Output the (x, y) coordinate of the center of the cell containing the given text.  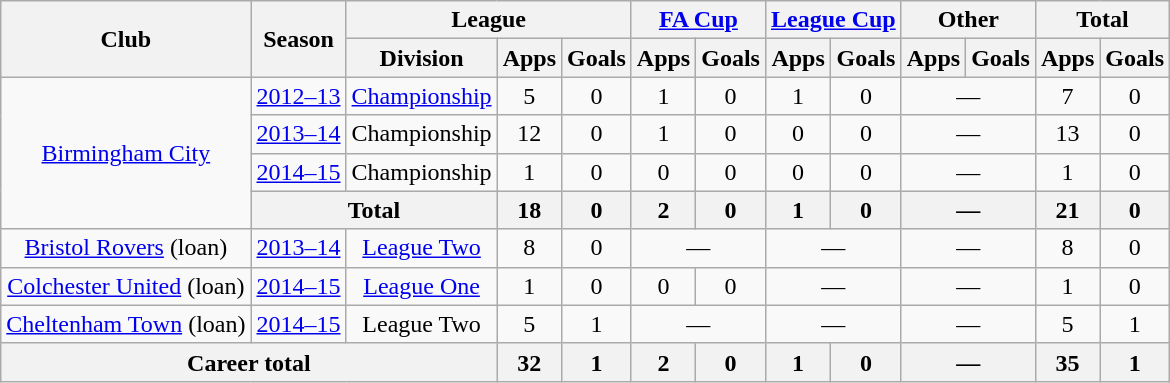
7 (1067, 96)
Career total (249, 362)
Colchester United (loan) (126, 286)
FA Cup (698, 20)
Season (298, 39)
League One (422, 286)
Cheltenham Town (loan) (126, 324)
League Cup (833, 20)
Bristol Rovers (loan) (126, 248)
Other (968, 20)
League (488, 20)
2012–13 (298, 96)
12 (529, 134)
32 (529, 362)
21 (1067, 210)
Club (126, 39)
18 (529, 210)
Birmingham City (126, 153)
Division (422, 58)
35 (1067, 362)
13 (1067, 134)
